Capture the cell that displays the provided text and extract its (X, Y) central coordinate. 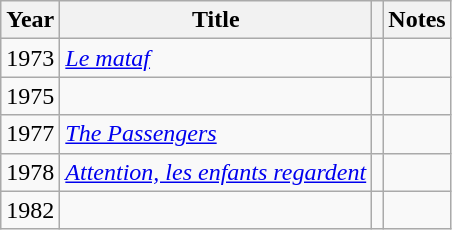
The Passengers (216, 134)
Attention, les enfants regardent (216, 172)
1975 (30, 96)
1978 (30, 172)
Le mataf (216, 58)
1982 (30, 210)
1977 (30, 134)
1973 (30, 58)
Year (30, 20)
Notes (417, 20)
Title (216, 20)
